Provide the (x, y) coordinate of the cell's center where the given text is located.  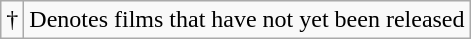
† (12, 20)
Denotes films that have not yet been released (247, 20)
